Identify which cell holds the provided text, then report its [x, y] central coordinate. 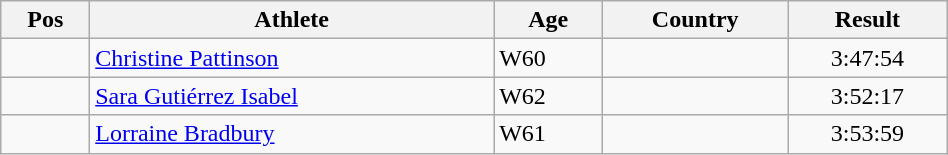
W61 [548, 134]
Christine Pattinson [292, 58]
W60 [548, 58]
Age [548, 20]
Sara Gutiérrez Isabel [292, 96]
Country [696, 20]
Pos [46, 20]
3:47:54 [868, 58]
Athlete [292, 20]
3:52:17 [868, 96]
3:53:59 [868, 134]
Result [868, 20]
Lorraine Bradbury [292, 134]
W62 [548, 96]
